Extract the [x, y] coordinate from the center of the cell holding the provided text.  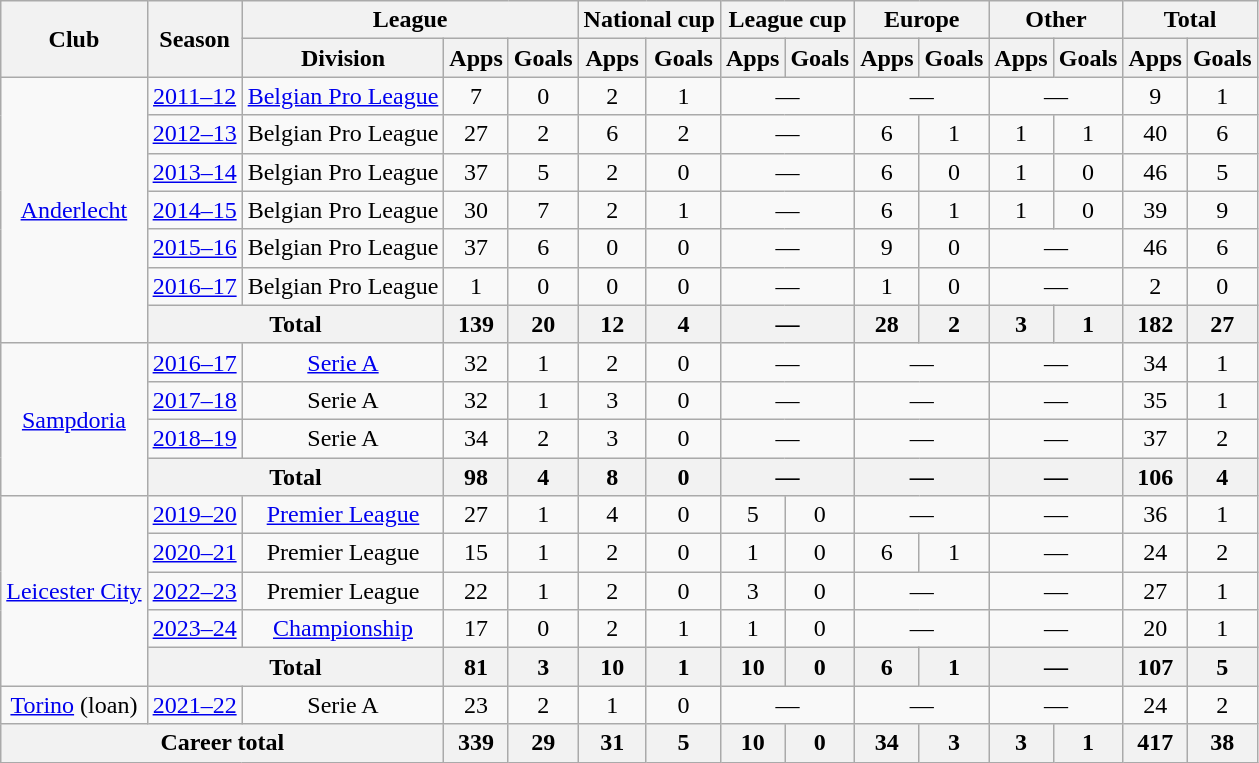
2014–15 [194, 210]
28 [887, 324]
National cup [649, 20]
31 [612, 743]
Other [1056, 20]
29 [543, 743]
Torino (loan) [74, 705]
2022–23 [194, 591]
2018–19 [194, 438]
17 [476, 629]
Anderlecht [74, 210]
35 [1155, 400]
39 [1155, 210]
2023–24 [194, 629]
23 [476, 705]
2013–14 [194, 172]
Leicester City [74, 591]
Division [343, 58]
15 [476, 553]
36 [1155, 515]
2017–18 [194, 400]
League [410, 20]
12 [612, 324]
League cup [787, 20]
339 [476, 743]
2020–21 [194, 553]
Season [194, 39]
8 [612, 477]
2012–13 [194, 134]
38 [1222, 743]
Europe [922, 20]
139 [476, 324]
417 [1155, 743]
182 [1155, 324]
Championship [343, 629]
81 [476, 667]
2011–12 [194, 96]
98 [476, 477]
Career total [222, 743]
22 [476, 591]
30 [476, 210]
2021–22 [194, 705]
Club [74, 39]
107 [1155, 667]
2015–16 [194, 248]
Sampdoria [74, 419]
40 [1155, 134]
106 [1155, 477]
2019–20 [194, 515]
